Extract the (X, Y) coordinate from the center of the cell holding the provided text.  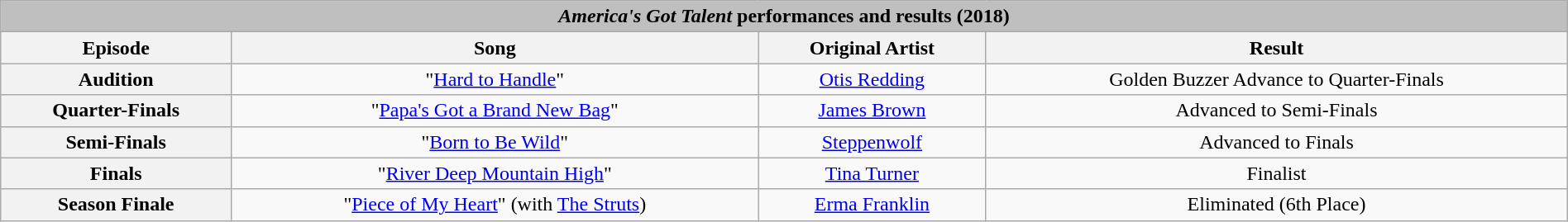
Eliminated (6th Place) (1277, 205)
Song (495, 48)
Semi-Finals (116, 142)
"Piece of My Heart" (with The Struts) (495, 205)
America's Got Talent performances and results (2018) (784, 17)
Golden Buzzer Advance to Quarter-Finals (1277, 79)
Episode (116, 48)
Finals (116, 173)
"Papa's Got a Brand New Bag" (495, 111)
Quarter-Finals (116, 111)
Season Finale (116, 205)
"River Deep Mountain High" (495, 173)
James Brown (872, 111)
Erma Franklin (872, 205)
Steppenwolf (872, 142)
Finalist (1277, 173)
Original Artist (872, 48)
"Hard to Handle" (495, 79)
Tina Turner (872, 173)
Advanced to Finals (1277, 142)
"Born to Be Wild" (495, 142)
Otis Redding (872, 79)
Audition (116, 79)
Result (1277, 48)
Advanced to Semi-Finals (1277, 111)
